From the cell containing the given text, extract its center point as [X, Y] coordinate. 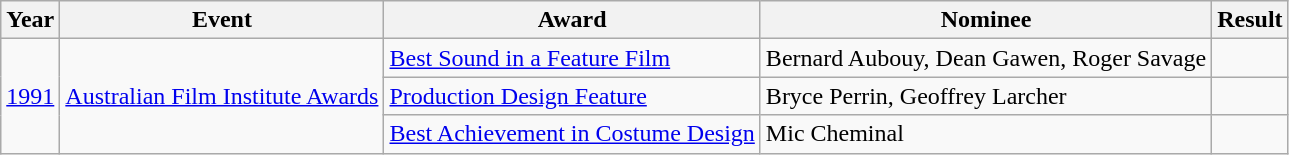
Year [30, 20]
Bryce Perrin, Geoffrey Larcher [986, 96]
Result [1250, 20]
Australian Film Institute Awards [222, 96]
Event [222, 20]
Best Sound in a Feature Film [572, 58]
Nominee [986, 20]
Bernard Aubouy, Dean Gawen, Roger Savage [986, 58]
Best Achievement in Costume Design [572, 134]
1991 [30, 96]
Production Design Feature [572, 96]
Award [572, 20]
Mic Cheminal [986, 134]
